Extract the [x, y] coordinate from the center of the cell holding the provided text.  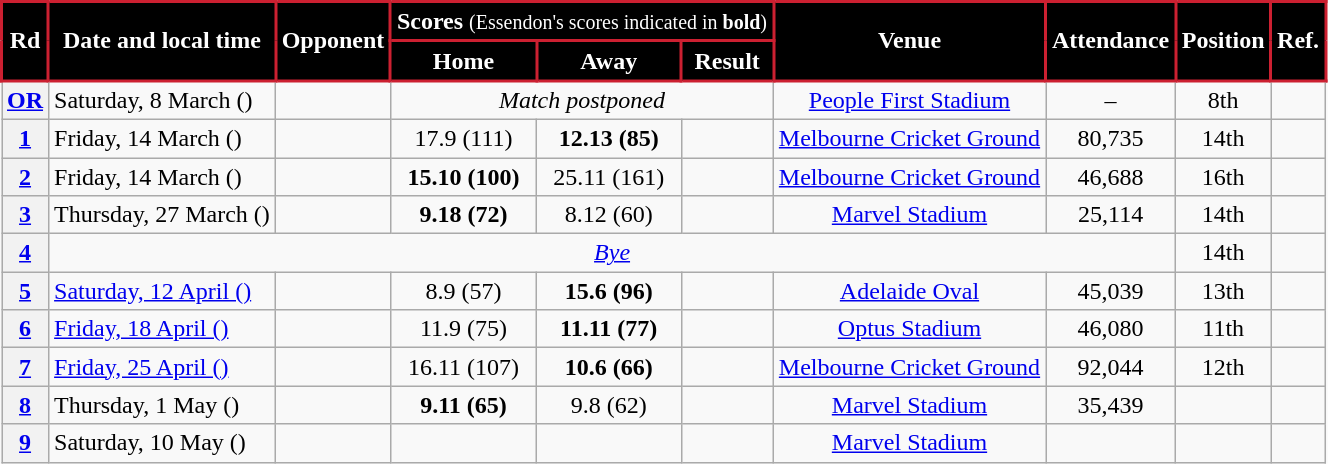
7 [26, 367]
Bye [612, 253]
Friday, 25 April () [162, 367]
Attendance [1111, 42]
16.11 (107) [464, 367]
9.11 (65) [464, 405]
Away [608, 61]
11.9 (75) [464, 329]
12th [1224, 367]
Result [727, 61]
9 [26, 443]
8.12 (60) [608, 215]
Optus Stadium [909, 329]
2 [26, 177]
9.8 (62) [608, 405]
1 [26, 138]
Ref. [1298, 42]
Saturday, 12 April () [162, 291]
46,688 [1111, 177]
25,114 [1111, 215]
13th [1224, 291]
8.9 (57) [464, 291]
8 [26, 405]
9.18 (72) [464, 215]
15.10 (100) [464, 177]
Date and local time [162, 42]
3 [26, 215]
OR [26, 100]
15.6 (96) [608, 291]
Rd [26, 42]
80,735 [1111, 138]
12.13 (85) [608, 138]
Thursday, 1 May () [162, 405]
Venue [909, 42]
92,044 [1111, 367]
Adelaide Oval [909, 291]
17.9 (111) [464, 138]
16th [1224, 177]
– [1111, 100]
25.11 (161) [608, 177]
45,039 [1111, 291]
11th [1224, 329]
6 [26, 329]
Saturday, 10 May () [162, 443]
10.6 (66) [608, 367]
Match postponed [582, 100]
46,080 [1111, 329]
8th [1224, 100]
People First Stadium [909, 100]
Friday, 18 April () [162, 329]
Home [464, 61]
Thursday, 27 March () [162, 215]
35,439 [1111, 405]
Saturday, 8 March () [162, 100]
Opponent [332, 42]
4 [26, 253]
Scores (Essendon's scores indicated in bold) [582, 22]
5 [26, 291]
11.11 (77) [608, 329]
Position [1224, 42]
